Provide the (X, Y) coordinate of the cell's center where the given text is located.  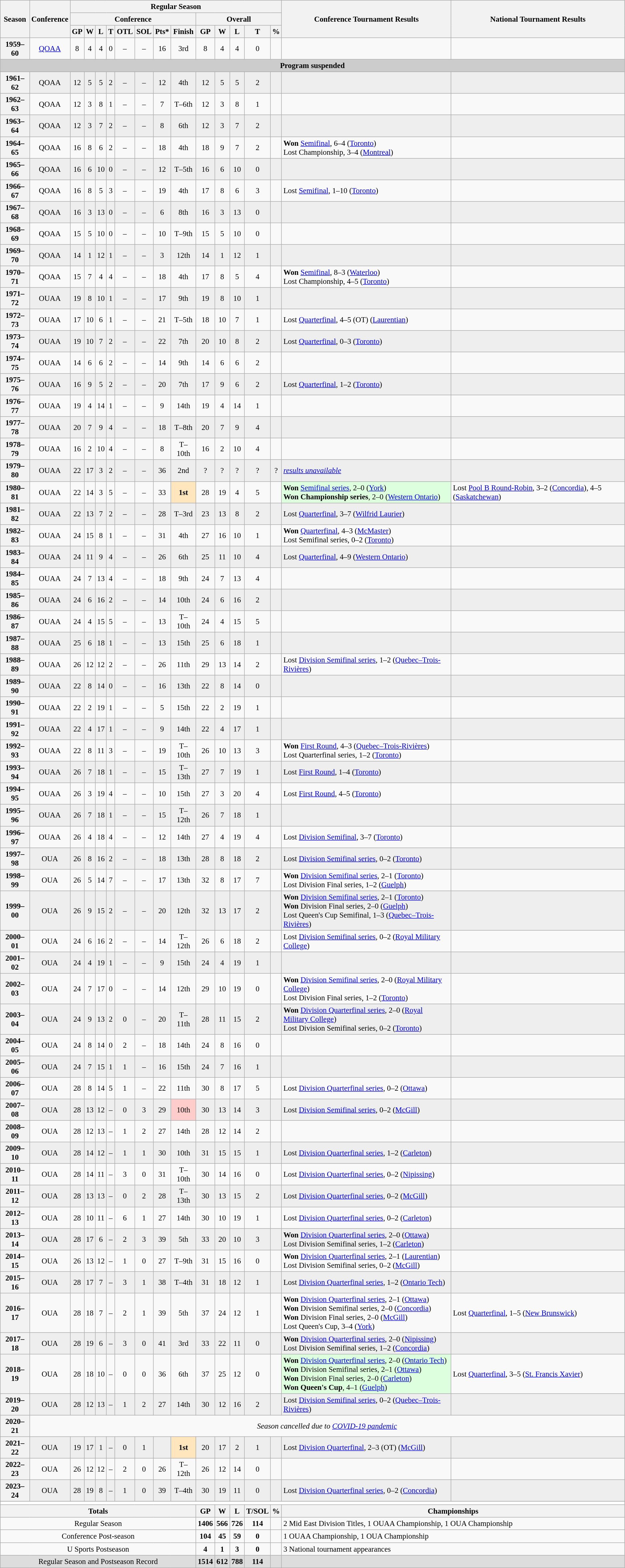
1976–77 (15, 406)
Lost Quarterfinal, 3–7 (Wilfrid Laurier) (366, 514)
Lost Division Semifinal, 3–7 (Toronto) (366, 837)
Lost Semifinal, 1–10 (Toronto) (366, 191)
59 (237, 1536)
726 (237, 1524)
Won Division Semifinal series, 2–1 (Toronto)Lost Division Final series, 1–2 (Guelph) (366, 880)
Lost First Round, 1–4 (Toronto) (366, 772)
1984–85 (15, 578)
2014–15 (15, 1261)
Conference Post-season (98, 1536)
Lost Division Semifinal series, 0–2 (McGill) (366, 1110)
2004–05 (15, 1045)
2009–10 (15, 1153)
Season (15, 19)
1999–00 (15, 911)
1966–67 (15, 191)
1971–72 (15, 298)
1970–71 (15, 277)
Lost First Round, 4–5 (Toronto) (366, 794)
Totals (98, 1511)
Conference Tournament Results (366, 19)
41 (162, 1344)
1962–63 (15, 104)
2017–18 (15, 1344)
1990–91 (15, 708)
1514 (205, 1561)
Lost Division Quarterfinal series, 0–2 (Ottawa) (366, 1089)
1983–84 (15, 557)
8th (183, 212)
Lost Division Semifinal series, 1–2 (Quebec–Trois-Rivières) (366, 664)
1959–60 (15, 49)
1981–82 (15, 514)
2010–11 (15, 1175)
Lost Quarterfinal, 4–9 (Western Ontario) (366, 557)
T/SOL (257, 1511)
1980–81 (15, 492)
Lost Quarterfinal, 1–2 (Toronto) (366, 384)
1992–93 (15, 750)
Lost Division Quarterfinal series, 0–2 (McGill) (366, 1196)
1968–69 (15, 233)
Lost Division Quarterfinal series, 0–2 (Concordia) (366, 1491)
1994–95 (15, 794)
2016–17 (15, 1313)
Lost Quarterfinal, 1–5 (New Brunswick) (538, 1313)
Lost Division Quarterfinal series, 1–2 (Ontario Tech) (366, 1282)
2002–03 (15, 989)
1996–97 (15, 837)
45 (222, 1536)
Lost Pool B Round-Robin, 3–2 (Concordia), 4–5 (Saskatchewan) (538, 492)
23 (205, 514)
1978–79 (15, 449)
T–8th (183, 428)
Lost Division Quarterfinal series, 0–2 (Nipissing) (366, 1175)
Won Division Semifinal series, 2–0 (Royal Military College)Lost Division Final series, 1–2 (Toronto) (366, 989)
38 (162, 1282)
Won Division Quarterfinal series, 2–0 (Nipissing)Lost Division Semifinal series, 1–2 (Concordia) (366, 1344)
2013–14 (15, 1239)
Overall (239, 19)
results unavailable (366, 471)
Season cancelled due to COVID-19 pandemic (327, 1426)
1995–96 (15, 815)
OTL (125, 32)
Won Semifinal, 6–4 (Toronto)Lost Championship, 3–4 (Montreal) (366, 147)
2001–02 (15, 963)
2018–19 (15, 1374)
2006–07 (15, 1089)
1985–86 (15, 600)
Lost Quarterfinal, 3–5 (St. Francis Xavier) (538, 1374)
2007–08 (15, 1110)
1961–62 (15, 83)
1406 (205, 1524)
1964–65 (15, 147)
2011–12 (15, 1196)
1987–88 (15, 643)
Won First Round, 4–3 (Quebec–Trois-Rivières)Lost Quarterfinal series, 1–2 (Toronto) (366, 750)
Lost Division Quarterfinal series, 1–2 (Carleton) (366, 1153)
788 (237, 1561)
1972–73 (15, 320)
21 (162, 320)
Won Division Quarterfinal series, 2–1 (Laurentian)Lost Division Semifinal series, 0–2 (McGill) (366, 1261)
Won Division Quarterfinal series, 2–0 (Ottawa)Lost Division Semifinal series, 1–2 (Carleton) (366, 1239)
2008–09 (15, 1131)
1963–64 (15, 126)
1991–92 (15, 729)
2nd (183, 471)
Won Semifinal series, 2–0 (York)Won Championship series, 2–0 (Western Ontario) (366, 492)
Lost Quarterfinal, 0–3 (Toronto) (366, 342)
Finish (183, 32)
1975–76 (15, 384)
1 OUAA Championship, 1 OUA Championship (453, 1536)
2020–21 (15, 1426)
1986–87 (15, 622)
2012–13 (15, 1217)
Won Division Semifinal series, 2–1 (Toronto)Won Division Final series, 2–0 (Guelph)Lost Queen's Cup Semifinal, 1–3 (Quebec–Trois-Rivières) (366, 911)
2019–20 (15, 1404)
2015–16 (15, 1282)
3 National tournament appearances (453, 1549)
2021–22 (15, 1448)
2022–23 (15, 1469)
1967–68 (15, 212)
T–11th (183, 1019)
2000–01 (15, 941)
566 (222, 1524)
National Tournament Results (538, 19)
SOL (144, 32)
1979–80 (15, 471)
1977–78 (15, 428)
1974–75 (15, 363)
T–3rd (183, 514)
612 (222, 1561)
2 Mid East Division Titles, 1 OUAA Championship, 1 OUA Championship (453, 1524)
Lost Quarterfinal, 4–5 (OT) (Laurentian) (366, 320)
1989–90 (15, 686)
Won Semifinal, 8–3 (Waterloo)Lost Championship, 4–5 (Toronto) (366, 277)
Lost Division Quarterfinal series, 0–2 (Carleton) (366, 1217)
1969–70 (15, 255)
1988–89 (15, 664)
Won Quarterfinal, 4–3 (McMaster)Lost Semifinal series, 0–2 (Toronto) (366, 535)
Lost Division Semifinal series, 0–2 (Quebec–Trois-Rivières) (366, 1404)
104 (205, 1536)
Won Division Quarterfinal series, 2–0 (Royal Military College)Lost Division Semifinal series, 0–2 (Toronto) (366, 1019)
Lost Division Semifinal series, 0–2 (Royal Military College) (366, 941)
1998–99 (15, 880)
1973–74 (15, 342)
2005–06 (15, 1067)
Championships (453, 1511)
Lost Division Semifinal series, 0–2 (Toronto) (366, 859)
1997–98 (15, 859)
2023–24 (15, 1491)
Pts* (162, 32)
Regular Season and Postseason Record (98, 1561)
1982–83 (15, 535)
2003–04 (15, 1019)
Lost Division Quarterfinal, 2–3 (OT) (McGill) (366, 1448)
1993–94 (15, 772)
1965–66 (15, 169)
U Sports Postseason (98, 1549)
T–6th (183, 104)
Program suspended (312, 66)
